Search for the cell housing the specified text and yield its [x, y] center coordinate. 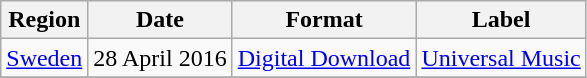
Universal Music [501, 58]
Region [44, 20]
Digital Download [324, 58]
28 April 2016 [160, 58]
Sweden [44, 58]
Format [324, 20]
Date [160, 20]
Label [501, 20]
